Provide the (X, Y) coordinate of the cell's center where the given text is located.  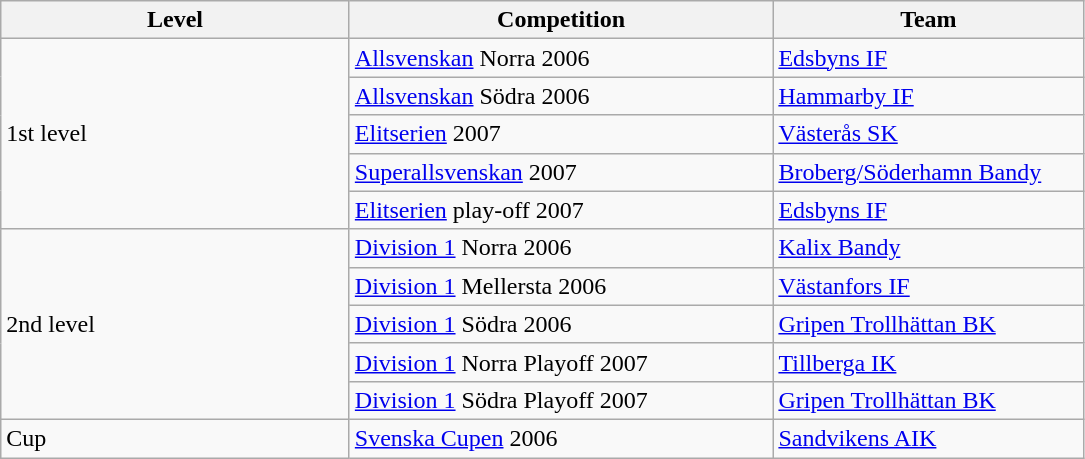
Hammarby IF (928, 96)
Västanfors IF (928, 286)
Allsvenskan Norra 2006 (561, 58)
Elitserien 2007 (561, 134)
Division 1 Södra Playoff 2007 (561, 400)
Division 1 Södra 2006 (561, 324)
Västerås SK (928, 134)
Sandvikens AIK (928, 438)
Competition (561, 20)
Broberg/Söderhamn Bandy (928, 172)
Division 1 Norra Playoff 2007 (561, 362)
Svenska Cupen 2006 (561, 438)
Cup (176, 438)
Division 1 Norra 2006 (561, 248)
Superallsvenskan 2007 (561, 172)
Division 1 Mellersta 2006 (561, 286)
Elitserien play-off 2007 (561, 210)
Kalix Bandy (928, 248)
Team (928, 20)
2nd level (176, 324)
Level (176, 20)
Allsvenskan Södra 2006 (561, 96)
Tillberga IK (928, 362)
1st level (176, 134)
